Determine the [X, Y] coordinate at the center of the cell enclosing the given text.  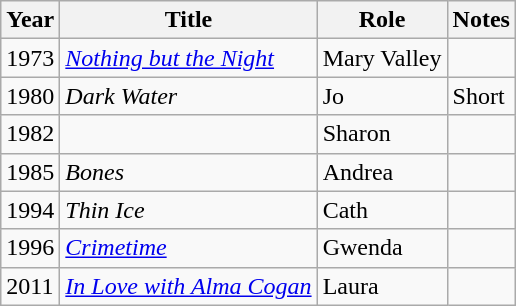
1985 [30, 172]
Jo [382, 96]
Gwenda [382, 248]
1996 [30, 248]
Andrea [382, 172]
Nothing but the Night [188, 58]
1994 [30, 210]
1980 [30, 96]
Laura [382, 286]
Dark Water [188, 96]
Title [188, 20]
Bones [188, 172]
Crimetime [188, 248]
Sharon [382, 134]
Role [382, 20]
Cath [382, 210]
Mary Valley [382, 58]
2011 [30, 286]
In Love with Alma Cogan [188, 286]
Year [30, 20]
Thin Ice [188, 210]
1973 [30, 58]
Short [481, 96]
1982 [30, 134]
Notes [481, 20]
